From the cell containing the given text, extract its center point as (x, y) coordinate. 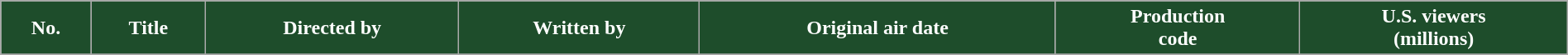
Directed by (332, 28)
Title (148, 28)
Productioncode (1178, 28)
U.S. viewers(millions) (1434, 28)
Written by (579, 28)
No. (46, 28)
Original air date (878, 28)
